Capture the cell that displays the provided text and extract its (X, Y) central coordinate. 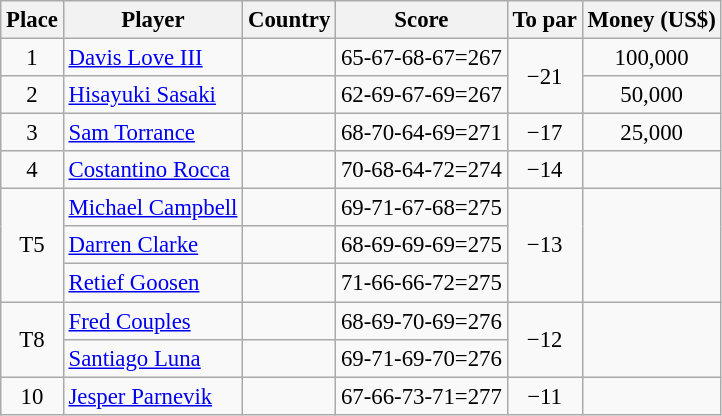
To par (544, 20)
68-69-70-69=276 (422, 321)
−21 (544, 76)
T8 (32, 340)
T5 (32, 246)
69-71-67-68=275 (422, 208)
Darren Clarke (153, 245)
Score (422, 20)
3 (32, 133)
−17 (544, 133)
Jesper Parnevik (153, 396)
Santiago Luna (153, 358)
Place (32, 20)
100,000 (652, 58)
70-68-64-72=274 (422, 170)
Davis Love III (153, 58)
65-67-68-67=267 (422, 58)
−11 (544, 396)
25,000 (652, 133)
−13 (544, 246)
62-69-67-69=267 (422, 95)
Money (US$) (652, 20)
67-66-73-71=277 (422, 396)
1 (32, 58)
Country (290, 20)
50,000 (652, 95)
4 (32, 170)
69-71-69-70=276 (422, 358)
Sam Torrance (153, 133)
−12 (544, 340)
Player (153, 20)
Michael Campbell (153, 208)
68-69-69-69=275 (422, 245)
Retief Goosen (153, 283)
Fred Couples (153, 321)
10 (32, 396)
2 (32, 95)
Hisayuki Sasaki (153, 95)
71-66-66-72=275 (422, 283)
Costantino Rocca (153, 170)
68-70-64-69=271 (422, 133)
−14 (544, 170)
